Pinpoint the cell where the given text exists, returning its (X, Y) midpoint coordinate. 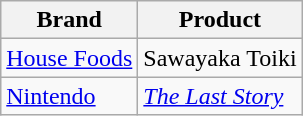
Brand (70, 20)
Product (220, 20)
Nintendo (70, 96)
House Foods (70, 58)
The Last Story (220, 96)
Sawayaka Toiki (220, 58)
